Pinpoint the cell where the given text exists, returning its [x, y] midpoint coordinate. 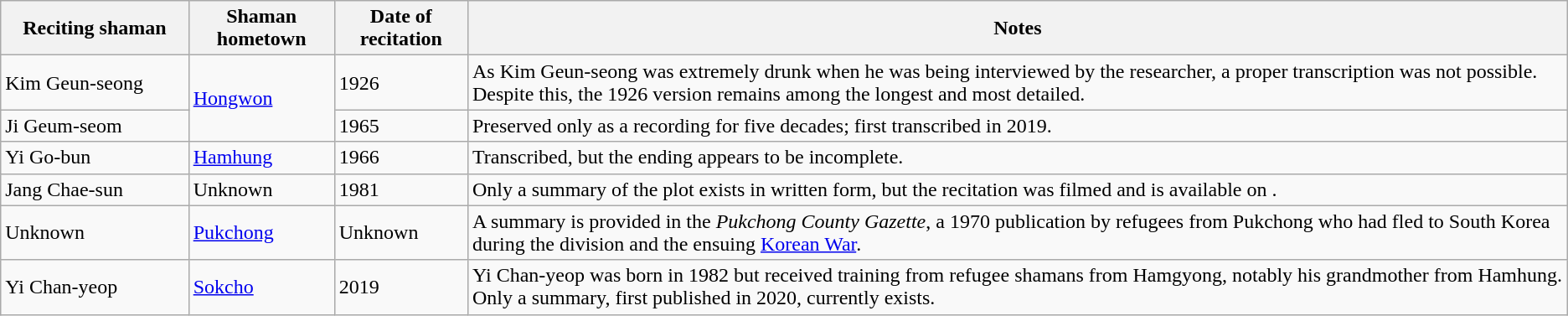
Sokcho [261, 287]
Reciting shaman [95, 28]
Ji Geum-seom [95, 126]
Only a summary of the plot exists in written form, but the recitation was filmed and is available on . [1017, 189]
Shaman hometown [261, 28]
Hamhung [261, 158]
Hongwon [261, 99]
1966 [400, 158]
Date of recitation [400, 28]
Jang Chae-sun [95, 189]
Kim Geun-seong [95, 82]
1926 [400, 82]
2019 [400, 287]
1965 [400, 126]
Preserved only as a recording for five decades; first transcribed in 2019. [1017, 126]
Yi Go-bun [95, 158]
Notes [1017, 28]
Yi Chan-yeop [95, 287]
Transcribed, but the ending appears to be incomplete. [1017, 158]
Pukchong [261, 233]
1981 [400, 189]
